For the text-containing cell, return its midpoint in (X, Y) coordinate format. 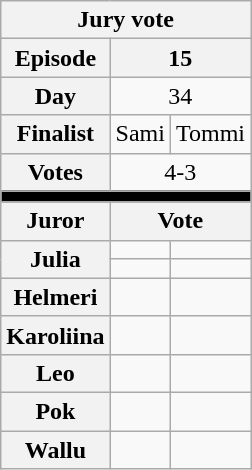
Tommi (210, 134)
Helmeri (56, 297)
Votes (56, 172)
Episode (56, 58)
34 (180, 96)
Juror (56, 221)
Wallu (56, 449)
Day (56, 96)
Pok (56, 411)
Sami (140, 134)
4-3 (180, 172)
Vote (180, 221)
Julia (56, 259)
Leo (56, 373)
15 (180, 58)
Jury vote (126, 20)
Finalist (56, 134)
Karoliina (56, 335)
